Provide the (X, Y) coordinate of the cell's center where the given text is located.  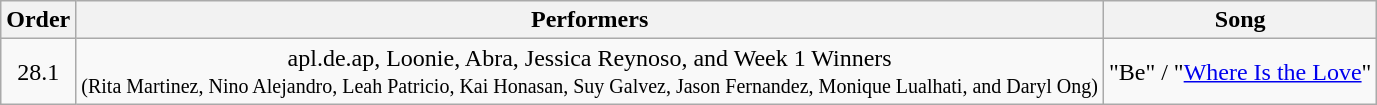
28.1 (38, 72)
Song (1240, 20)
Order (38, 20)
"Be" / "Where Is the Love" (1240, 72)
Performers (590, 20)
